Return [X, Y] of the center of cell containing provided text 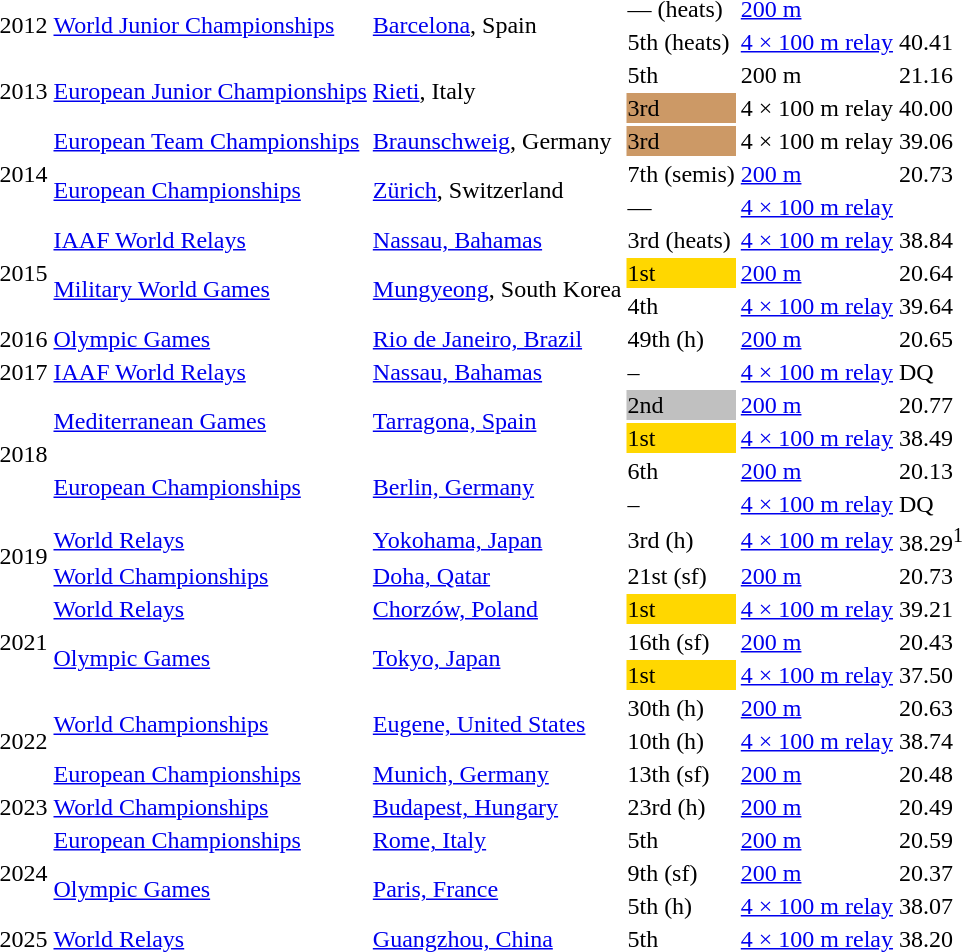
— [681, 207]
23rd (h) [681, 807]
10th (h) [681, 741]
13th (sf) [681, 774]
Zürich, Switzerland [497, 190]
16th (sf) [681, 642]
9th (sf) [681, 873]
Chorzów, Poland [497, 609]
Paris, France [497, 890]
5th (heats) [681, 42]
Tokyo, Japan [497, 658]
49th (h) [681, 339]
3rd (h) [681, 540]
Budapest, Hungary [497, 807]
7th (semis) [681, 174]
Mediterranean Games [210, 422]
30th (h) [681, 708]
21st (sf) [681, 576]
3rd (heats) [681, 240]
European Team Championships [210, 141]
Braunschweig, Germany [497, 141]
4th [681, 306]
5th (h) [681, 906]
Rieti, Italy [497, 92]
Berlin, Germany [497, 488]
Doha, Qatar [497, 576]
2nd [681, 405]
Rio de Janeiro, Brazil [497, 339]
Rome, Italy [497, 840]
Tarragona, Spain [497, 422]
Military World Games [210, 290]
Munich, Germany [497, 774]
6th [681, 471]
European Junior Championships [210, 92]
Mungyeong, South Korea [497, 290]
Yokohama, Japan [497, 540]
Eugene, United States [497, 724]
